Identify which cell holds the provided text, then report its [x, y] central coordinate. 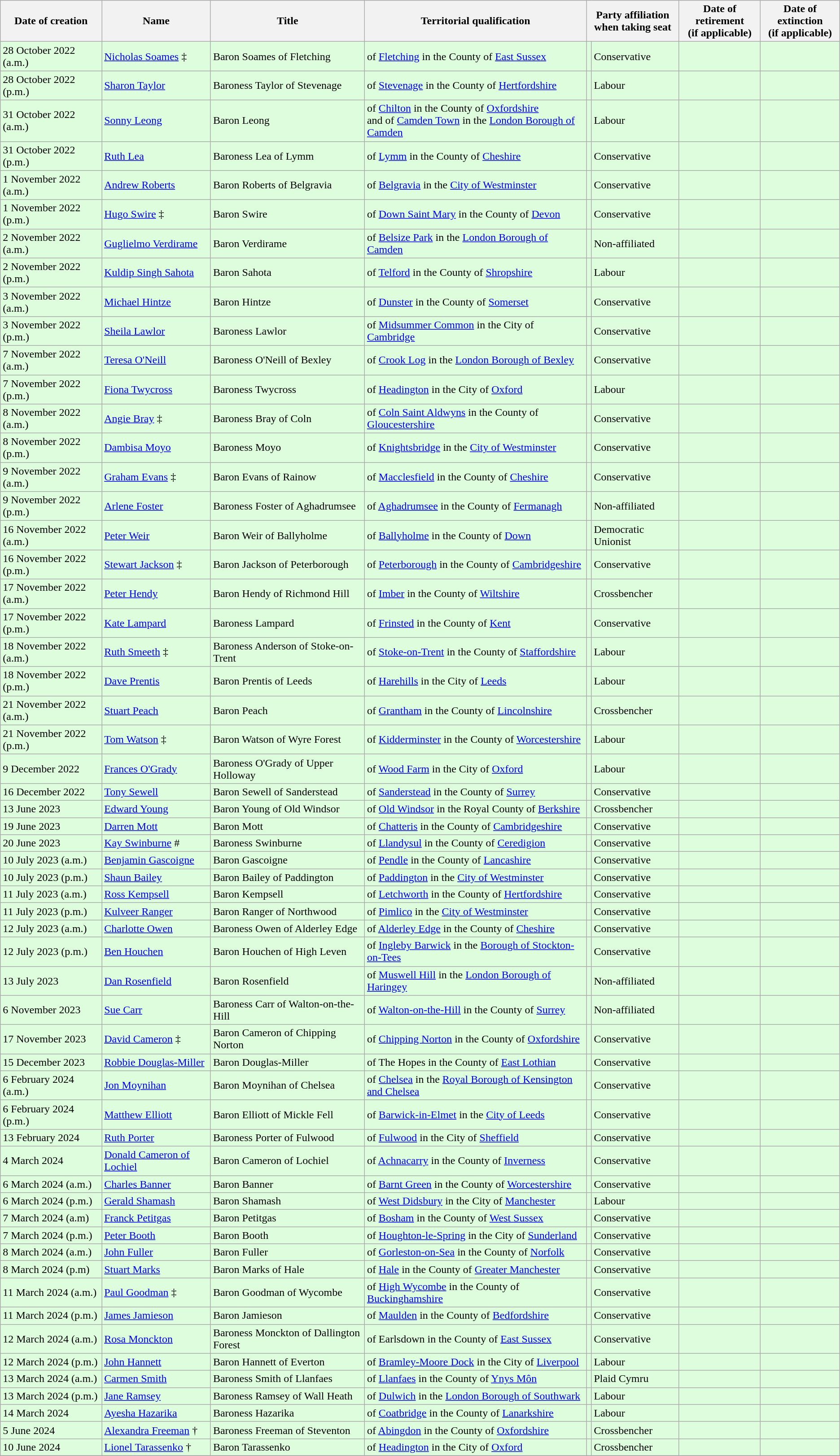
Baron Bailey of Paddington [287, 877]
of Achnacarry in the County of Inverness [476, 1161]
Baron Moynihan of Chelsea [287, 1085]
18 November 2022 (p.m.) [51, 681]
of Belgravia in the City of Westminster [476, 185]
Stewart Jackson ‡ [156, 564]
Alexandra Freeman † [156, 1430]
Baroness Carr of Walton-on-the-Hill [287, 1010]
Baroness Smith of Llanfaes [287, 1379]
Baron Gascoigne [287, 860]
Baron Elliott of Mickle Fell [287, 1114]
of Chelsea in the Royal Borough of Kensington and Chelsea [476, 1085]
8 November 2022 (p.m.) [51, 448]
of Ballyholme in the County of Down [476, 536]
of Barwick-in-Elmet in the City of Leeds [476, 1114]
of Telford in the County of Shropshire [476, 273]
of Midsummer Common in the City of Cambridge [476, 331]
Stuart Marks [156, 1269]
Franck Petitgas [156, 1218]
Tom Watson ‡ [156, 739]
Charles Banner [156, 1184]
11 March 2024 (a.m.) [51, 1293]
of Sanderstead in the County of Surrey [476, 792]
of Chilton in the County of Oxfordshireand of Camden Town in the London Borough of Camden [476, 121]
of Coln Saint Aldwyns in the County of Gloucestershire [476, 419]
Baroness Bray of Coln [287, 419]
Peter Booth [156, 1235]
of Harehills in the City of Leeds [476, 681]
20 June 2023 [51, 843]
Ayesha Hazarika [156, 1413]
Dave Prentis [156, 681]
Baron Rosenfield [287, 981]
John Fuller [156, 1252]
of Chatteris in the County of Cambridgeshire [476, 826]
Charlotte Owen [156, 929]
Baroness Hazarika [287, 1413]
10 July 2023 (p.m.) [51, 877]
Kay Swinburne # [156, 843]
Kulveer Ranger [156, 911]
of Hale in the County of Greater Manchester [476, 1269]
David Cameron ‡ [156, 1039]
James Jamieson [156, 1316]
Baron Soames of Fletching [287, 57]
of Dunster in the County of Somerset [476, 301]
11 July 2023 (p.m.) [51, 911]
Guglielmo Verdirame [156, 243]
Baroness Anderson of Stoke-on-Trent [287, 652]
6 March 2024 (a.m.) [51, 1184]
2 November 2022 (a.m.) [51, 243]
Baroness Foster of Aghadrumsee [287, 506]
of Bramley-Moore Dock in the City of Liverpool [476, 1362]
11 July 2023 (a.m.) [51, 894]
Sharon Taylor [156, 85]
Carmen Smith [156, 1379]
1 November 2022 (p.m.) [51, 214]
Baroness Swinburne [287, 843]
3 November 2022 (p.m.) [51, 331]
11 March 2024 (p.m.) [51, 1316]
21 November 2022 (a.m.) [51, 711]
8 November 2022 (a.m.) [51, 419]
Baroness Taylor of Stevenage [287, 85]
of Down Saint Mary in the County of Devon [476, 214]
of Fulwood in the City of Sheffield [476, 1138]
6 November 2023 [51, 1010]
Dambisa Moyo [156, 448]
Baroness Freeman of Steventon [287, 1430]
Gerald Shamash [156, 1201]
Baron Tarassenko [287, 1447]
Baron Peach [287, 711]
Baron Young of Old Windsor [287, 809]
12 March 2024 (a.m.) [51, 1338]
Baron Jamieson [287, 1316]
of Peterborough in the County of Cambridgeshire [476, 564]
of Houghton-le-Spring in the City of Sunderland [476, 1235]
Baron Goodman of Wycombe [287, 1293]
Baroness Lampard [287, 623]
Baron Douglas-Miller [287, 1062]
Date of extinction(if applicable) [800, 21]
of Paddington in the City of Westminster [476, 877]
10 June 2024 [51, 1447]
Baron Sahota [287, 273]
of Abingdon in the County of Oxfordshire [476, 1430]
Baroness Lawlor [287, 331]
Lionel Tarassenko † [156, 1447]
7 November 2022 (p.m.) [51, 389]
of Barnt Green in the County of Worcestershire [476, 1184]
Baron Leong [287, 121]
of Gorleston-on-Sea in the County of Norfolk [476, 1252]
Baroness Owen of Alderley Edge [287, 929]
Baron Hintze [287, 301]
7 March 2024 (p.m.) [51, 1235]
Kate Lampard [156, 623]
Baron Kempsell [287, 894]
1 November 2022 (a.m.) [51, 185]
Stuart Peach [156, 711]
Hugo Swire ‡ [156, 214]
9 November 2022 (a.m.) [51, 477]
of Old Windsor in the Royal County of Berkshire [476, 809]
Ruth Porter [156, 1138]
of West Didsbury in the City of Manchester [476, 1201]
Edward Young [156, 809]
Graham Evans ‡ [156, 477]
7 November 2022 (a.m.) [51, 360]
Sue Carr [156, 1010]
John Hannett [156, 1362]
6 February 2024 (p.m.) [51, 1114]
Baron Banner [287, 1184]
Baroness O'Neill of Bexley [287, 360]
Baroness Twycross [287, 389]
Baroness Porter of Fulwood [287, 1138]
2 November 2022 (p.m.) [51, 273]
13 March 2024 (p.m.) [51, 1396]
Kuldip Singh Sahota [156, 273]
Sonny Leong [156, 121]
18 November 2022 (a.m.) [51, 652]
Baron Ranger of Northwood [287, 911]
Baron Roberts of Belgravia [287, 185]
of Earlsdown in the County of East Sussex [476, 1338]
17 November 2022 (a.m.) [51, 594]
of Dulwich in the London Borough of Southwark [476, 1396]
Baroness Lea of Lymm [287, 156]
of Grantham in the County of Lincolnshire [476, 711]
of Letchworth in the County of Hertfordshire [476, 894]
Baron Booth [287, 1235]
Baron Swire [287, 214]
Andrew Roberts [156, 185]
Matthew Elliott [156, 1114]
of Coatbridge in the County of Lanarkshire [476, 1413]
Arlene Foster [156, 506]
Baron Weir of Ballyholme [287, 536]
6 March 2024 (p.m.) [51, 1201]
of Ingleby Barwick in the Borough of Stockton-on-Tees [476, 952]
Paul Goodman ‡ [156, 1293]
of Aghadrumsee in the County of Fermanagh [476, 506]
Ruth Smeeth ‡ [156, 652]
Sheila Lawlor [156, 331]
of Crook Log in the London Borough of Bexley [476, 360]
of The Hopes in the County of East Lothian [476, 1062]
of Maulden in the County of Bedfordshire [476, 1316]
Tony Sewell [156, 792]
of Stevenage in the County of Hertfordshire [476, 85]
of Alderley Edge in the County of Cheshire [476, 929]
Robbie Douglas-Miller [156, 1062]
of Bosham in the County of West Sussex [476, 1218]
17 November 2022 (p.m.) [51, 623]
Michael Hintze [156, 301]
13 March 2024 (a.m.) [51, 1379]
Baron Evans of Rainow [287, 477]
Baron Mott [287, 826]
8 March 2024 (p.m) [51, 1269]
5 June 2024 [51, 1430]
19 June 2023 [51, 826]
Dan Rosenfield [156, 981]
Shaun Bailey [156, 877]
14 March 2024 [51, 1413]
Fiona Twycross [156, 389]
7 March 2024 (a.m) [51, 1218]
of Pendle in the County of Lancashire [476, 860]
of Lymm in the County of Cheshire [476, 156]
of Wood Farm in the City of Oxford [476, 769]
3 November 2022 (a.m.) [51, 301]
of Pimlico in the City of Westminster [476, 911]
Ben Houchen [156, 952]
Name [156, 21]
13 July 2023 [51, 981]
Baron Verdirame [287, 243]
10 July 2023 (a.m.) [51, 860]
of Llandysul in the County of Ceredigion [476, 843]
of Frinsted in the County of Kent [476, 623]
Teresa O'Neill [156, 360]
Peter Hendy [156, 594]
21 November 2022 (p.m.) [51, 739]
12 July 2023 (p.m.) [51, 952]
28 October 2022 (a.m.) [51, 57]
Jon Moynihan [156, 1085]
Baron Cameron of Lochiel [287, 1161]
Party affiliationwhen taking seat [633, 21]
Baroness Moyo [287, 448]
Date of creation [51, 21]
Ruth Lea [156, 156]
13 February 2024 [51, 1138]
Baron Houchen of High Leven [287, 952]
of Fletching in the County of East Sussex [476, 57]
8 March 2024 (a.m.) [51, 1252]
4 March 2024 [51, 1161]
of Kidderminster in the County of Worcestershire [476, 739]
Baron Shamash [287, 1201]
Territorial qualification [476, 21]
Nicholas Soames ‡ [156, 57]
Benjamin Gascoigne [156, 860]
Baron Hannett of Everton [287, 1362]
15 December 2023 [51, 1062]
16 December 2022 [51, 792]
Baron Watson of Wyre Forest [287, 739]
31 October 2022 (p.m.) [51, 156]
Rosa Monckton [156, 1338]
9 December 2022 [51, 769]
Baroness O'Grady of Upper Holloway [287, 769]
Baron Jackson of Peterborough [287, 564]
of Llanfaes in the County of Ynys Môn [476, 1379]
Darren Mott [156, 826]
Peter Weir [156, 536]
Title [287, 21]
13 June 2023 [51, 809]
of Macclesfield in the County of Cheshire [476, 477]
Baron Marks of Hale [287, 1269]
Baron Petitgas [287, 1218]
Baron Sewell of Sanderstead [287, 792]
6 February 2024 (a.m.) [51, 1085]
Baron Cameron of Chipping Norton [287, 1039]
Baroness Monckton of Dallington Forest [287, 1338]
12 July 2023 (a.m.) [51, 929]
31 October 2022 (a.m.) [51, 121]
of Chipping Norton in the County of Oxfordshire [476, 1039]
Date of retirement(if applicable) [720, 21]
of Walton-on-the-Hill in the County of Surrey [476, 1010]
28 October 2022 (p.m.) [51, 85]
of High Wycombe in the County of Buckinghamshire [476, 1293]
Plaid Cymru [635, 1379]
Donald Cameron of Lochiel [156, 1161]
16 November 2022 (a.m.) [51, 536]
12 March 2024 (p.m.) [51, 1362]
9 November 2022 (p.m.) [51, 506]
16 November 2022 (p.m.) [51, 564]
of Stoke-on-Trent in the County of Staffordshire [476, 652]
Baron Prentis of Leeds [287, 681]
of Muswell Hill in the London Borough of Haringey [476, 981]
Angie Bray ‡ [156, 419]
Baron Fuller [287, 1252]
of Knightsbridge in the City of Westminster [476, 448]
Jane Ramsey [156, 1396]
Baroness Ramsey of Wall Heath [287, 1396]
Ross Kempsell [156, 894]
of Imber in the County of Wiltshire [476, 594]
Democratic Unionist [635, 536]
Baron Hendy of Richmond Hill [287, 594]
Frances O'Grady [156, 769]
17 November 2023 [51, 1039]
of Belsize Park in the London Borough of Camden [476, 243]
